For the text-containing cell, return its midpoint in (x, y) coordinate format. 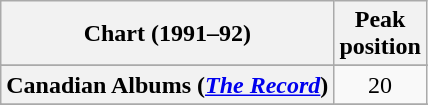
Chart (1991–92) (168, 34)
Canadian Albums (The Record) (168, 85)
Peak position (380, 34)
20 (380, 85)
